For the text-containing cell, return its midpoint in [X, Y] coordinate format. 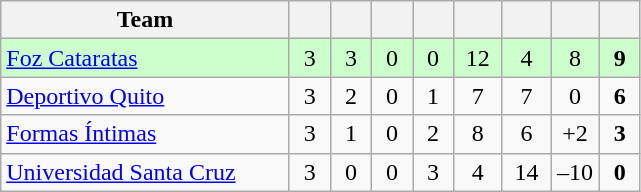
Universidad Santa Cruz [146, 172]
Team [146, 20]
–10 [576, 172]
14 [526, 172]
12 [478, 58]
Foz Cataratas [146, 58]
Formas Íntimas [146, 134]
+2 [576, 134]
Deportivo Quito [146, 96]
9 [620, 58]
